Identify which cell holds the provided text, then report its [X, Y] central coordinate. 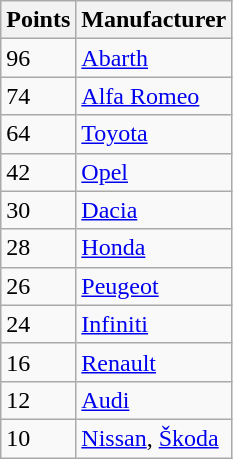
Peugeot [154, 286]
96 [38, 58]
Infiniti [154, 324]
Abarth [154, 58]
Toyota [154, 134]
Dacia [154, 210]
42 [38, 172]
26 [38, 286]
Manufacturer [154, 20]
Alfa Romeo [154, 96]
10 [38, 438]
Honda [154, 248]
16 [38, 362]
64 [38, 134]
28 [38, 248]
24 [38, 324]
Renault [154, 362]
74 [38, 96]
12 [38, 400]
30 [38, 210]
Opel [154, 172]
Points [38, 20]
Audi [154, 400]
Nissan, Škoda [154, 438]
